Provide the (X, Y) coordinate of the cell's center where the given text is located.  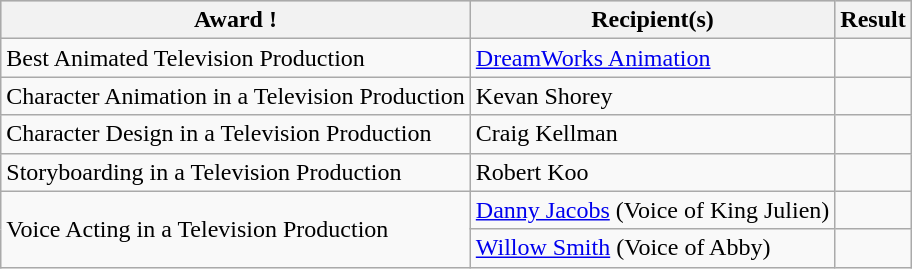
DreamWorks Animation (652, 58)
Storyboarding in a Television Production (236, 172)
Award ! (236, 20)
Best Animated Television Production (236, 58)
Craig Kellman (652, 134)
Character Animation in a Television Production (236, 96)
Recipient(s) (652, 20)
Danny Jacobs (Voice of King Julien) (652, 210)
Character Design in a Television Production (236, 134)
Robert Koo (652, 172)
Result (873, 20)
Kevan Shorey (652, 96)
Voice Acting in a Television Production (236, 229)
Willow Smith (Voice of Abby) (652, 248)
